Determine the [X, Y] coordinate at the center of the cell enclosing the given text.  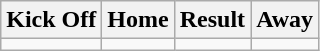
Result [212, 20]
Home [138, 20]
Kick Off [52, 20]
Away [285, 20]
